Locate the cell with the specified text and output its [x, y] center coordinate. 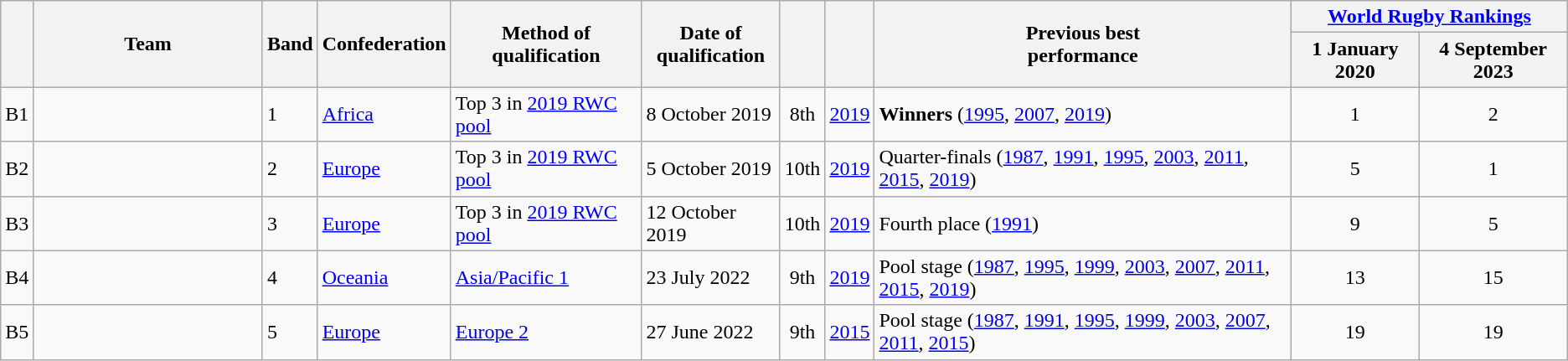
Winners (1995, 2007, 2019) [1083, 114]
Pool stage (1987, 1995, 1999, 2003, 2007, 2011, 2015, 2019) [1083, 278]
8 October 2019 [710, 114]
B1 [17, 114]
Confederation [384, 44]
B5 [17, 332]
4 September 2023 [1493, 60]
23 July 2022 [710, 278]
3 [290, 223]
Previous bestperformance [1083, 44]
15 [1493, 278]
4 [290, 278]
B4 [17, 278]
World Rugby Rankings [1430, 17]
Pool stage (1987, 1991, 1995, 1999, 2003, 2007, 2011, 2015) [1083, 332]
9 [1355, 223]
8th [802, 114]
12 October 2019 [710, 223]
5 October 2019 [710, 169]
Oceania [384, 278]
2015 [849, 332]
1 January 2020 [1355, 60]
Method ofqualification [546, 44]
Band [290, 44]
B2 [17, 169]
27 June 2022 [710, 332]
Asia/Pacific 1 [546, 278]
13 [1355, 278]
Team [148, 44]
Quarter-finals (1987, 1991, 1995, 2003, 2011, 2015, 2019) [1083, 169]
Date ofqualification [710, 44]
Fourth place (1991) [1083, 223]
Europe 2 [546, 332]
Africa [384, 114]
B3 [17, 223]
